Output the [x, y] coordinate of the center of the cell containing the given text.  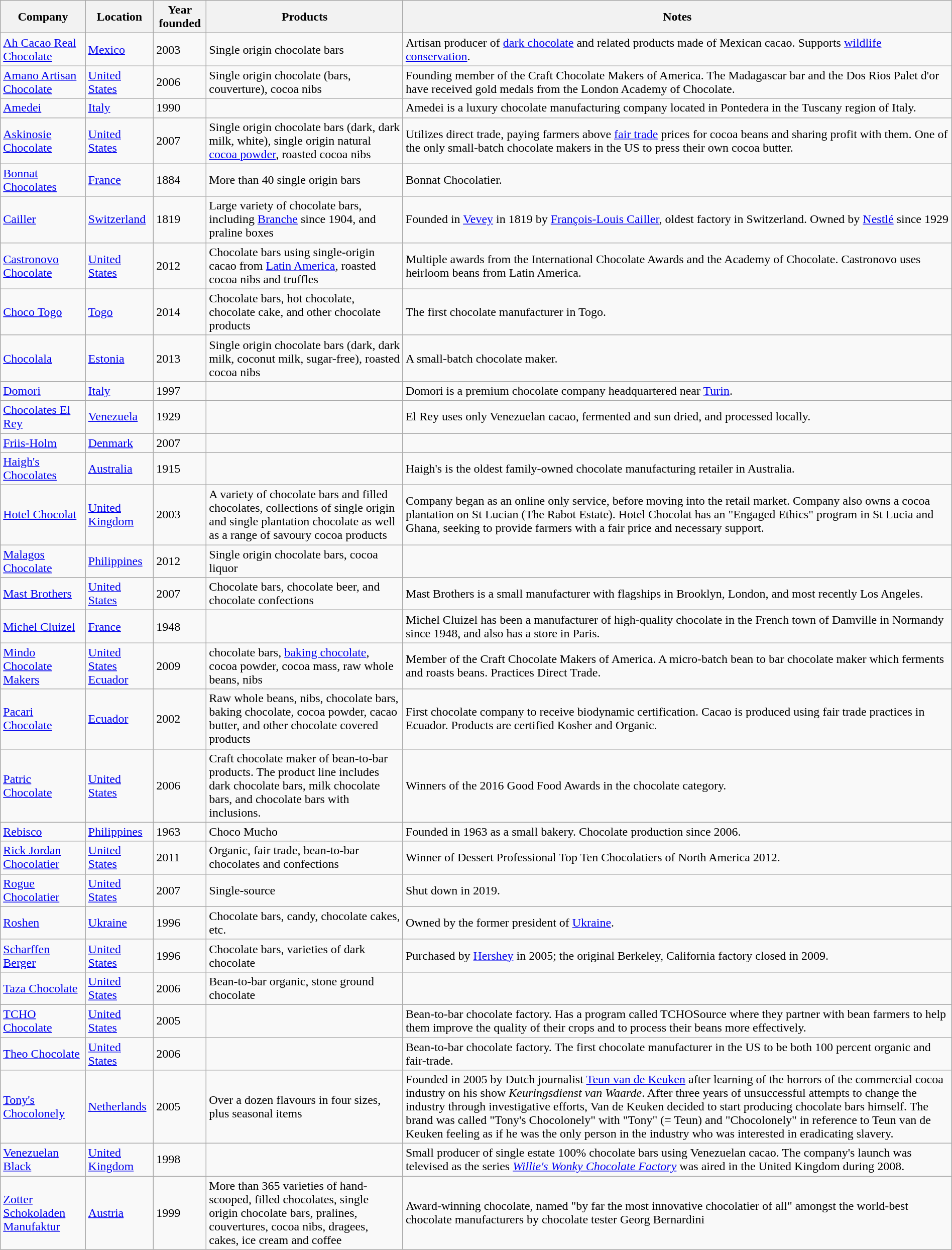
Single-source [305, 890]
1819 [180, 219]
Organic, fair trade, bean-to-bar chocolates and confections [305, 858]
Malagos Chocolate [43, 561]
Choco Mucho [305, 832]
Estonia [120, 358]
Theo Chocolate [43, 1054]
Chocolate bars, candy, chocolate cakes, etc. [305, 923]
2009 [180, 666]
Single origin chocolate bars, cocoa liquor [305, 561]
Chocolate bars, varieties of dark chocolate [305, 955]
Mast Brothers is a small manufacturer with flagships in Brooklyn, London, and most recently Los Angeles. [677, 594]
Mexico [120, 49]
Amedei is a luxury chocolate manufacturing company located in Pontedera in the Tuscany region of Italy. [677, 108]
Single origin chocolate bars (dark, dark milk, white), single origin natural cocoa powder, roasted cocoa nibs [305, 141]
Notes [677, 17]
Patric Chocolate [43, 785]
Domori is a premium chocolate company headquartered near Turin. [677, 391]
2011 [180, 858]
Haigh's is the oldest family-owned chocolate manufacturing retailer in Australia. [677, 469]
Haigh's Chocolates [43, 469]
Company [43, 17]
The first chocolate manufacturer in Togo. [677, 312]
Rick Jordan Chocolatier [43, 858]
Member of the Craft Chocolate Makers of America. A micro-batch bean to bar chocolate maker which ferments and roasts beans. Practices Direct Trade. [677, 666]
Large variety of chocolate bars, including Branche since 1904, and praline boxes [305, 219]
Cailler [43, 219]
Hotel Chocolat [43, 515]
Chocolate bars, chocolate beer, and chocolate confections [305, 594]
Pacari Chocolate [43, 719]
Purchased by Hershey in 2005; the original Berkeley, California factory closed in 2009. [677, 955]
Ah Cacao Real Chocolate [43, 49]
2002 [180, 719]
Location [120, 17]
Single origin chocolate (bars, couverture), cocoa nibs [305, 82]
Bean-to-bar chocolate factory. The first chocolate manufacturer in the US to be both 100 percent organic and fair-trade. [677, 1054]
Bonnat Chocolates [43, 180]
1948 [180, 627]
Choco Togo [43, 312]
Single origin chocolate bars (dark, dark milk, coconut milk, sugar-free), roasted cocoa nibs [305, 358]
Bean-to-bar organic, stone ground chocolate [305, 988]
1929 [180, 417]
Chocolate bars, hot chocolate, chocolate cake, and other chocolate products [305, 312]
Friis-Holm [43, 442]
Multiple awards from the International Chocolate Awards and the Academy of Chocolate. Castronovo uses heirloom beans from Latin America. [677, 266]
Shut down in 2019. [677, 890]
1990 [180, 108]
chocolate bars, baking chocolate, cocoa powder, cocoa mass, raw whole beans, nibs [305, 666]
Tony's Chocolonely [43, 1107]
1915 [180, 469]
Austria [120, 1213]
Togo [120, 312]
More than 40 single origin bars [305, 180]
Chocolate bars using single-origin cacao from Latin America, roasted cocoa nibs and truffles [305, 266]
Roshen [43, 923]
Founded in 1963 as a small bakery. Chocolate production since 2006. [677, 832]
Over a dozen flavours in four sizes, plus seasonal items [305, 1107]
Founded in Vevey in 1819 by François-Louis Cailler, oldest factory in Switzerland. Owned by Nestlé since 1929 [677, 219]
Amedei [43, 108]
Australia [120, 469]
Michel Cluizel [43, 627]
Taza Chocolate [43, 988]
Venezuelan Black [43, 1160]
Mindo Chocolate Makers [43, 666]
Switzerland [120, 219]
Castronovo Chocolate [43, 266]
Single origin chocolate bars [305, 49]
Chocolala [43, 358]
1884 [180, 180]
Products [305, 17]
Artisan producer of dark chocolate and related products made of Mexican cacao. Supports wildlife conservation. [677, 49]
Amano Artisan Chocolate [43, 82]
Bonnat Chocolatier. [677, 180]
Winners of the 2016 Good Food Awards in the chocolate category. [677, 785]
1998 [180, 1160]
1963 [180, 832]
Scharffen Berger [43, 955]
Raw whole beans, nibs, chocolate bars, baking chocolate, cocoa powder, cacao butter, and other chocolate covered products [305, 719]
Year founded [180, 17]
Ukraine [120, 923]
1997 [180, 391]
Netherlands [120, 1107]
2014 [180, 312]
Venezuela [120, 417]
A small-batch chocolate maker. [677, 358]
Domori [43, 391]
Mast Brothers [43, 594]
Rogue Chocolatier [43, 890]
Zotter Schokoladen Manufaktur [43, 1213]
Rebisco [43, 832]
Askinosie Chocolate [43, 141]
Chocolates El Rey [43, 417]
El Rey uses only Venezuelan cacao, fermented and sun dried, and processed locally. [677, 417]
TCHO Chocolate [43, 1020]
Winner of Dessert Professional Top Ten Chocolatiers of North America 2012. [677, 858]
2013 [180, 358]
Ecuador [120, 719]
1999 [180, 1213]
United StatesEcuador [120, 666]
Denmark [120, 442]
Owned by the former president of Ukraine. [677, 923]
